Detect which cell encompasses the target text, then output its [x, y] center coordinate. 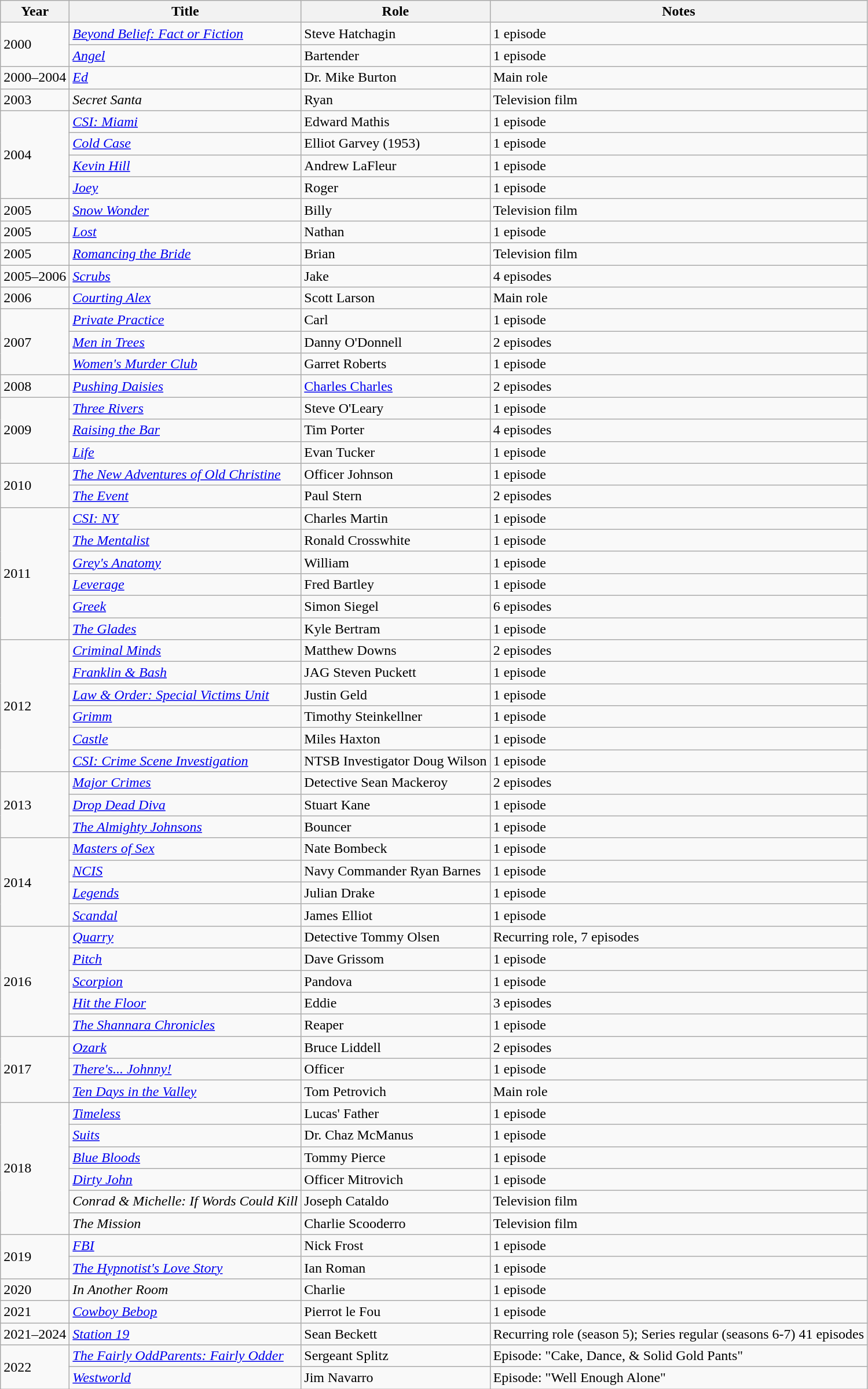
Garret Roberts [395, 364]
Justin Geld [395, 695]
CSI: NY [185, 518]
Simon Siegel [395, 606]
Masters of Sex [185, 849]
Year [35, 12]
2012 [35, 706]
Snow Wonder [185, 210]
Julian Drake [395, 893]
Episode: "Well Enough Alone" [679, 1378]
2011 [35, 573]
Roger [395, 188]
2009 [35, 430]
Ian Roman [395, 1267]
Stuart Kane [395, 805]
Carl [395, 320]
Charles Charles [395, 386]
Andrew LaFleur [395, 166]
2021 [35, 1311]
2021–2024 [35, 1333]
Jim Navarro [395, 1378]
2018 [35, 1168]
NCIS [185, 871]
Major Crimes [185, 783]
Pushing Daisies [185, 386]
Pandova [395, 981]
Courting Alex [185, 298]
The Hypnotist's Love Story [185, 1267]
Reaper [395, 1025]
Timeless [185, 1113]
Lost [185, 232]
Recurring role (season 5); Series regular (seasons 6-7) 41 episodes [679, 1333]
James Elliot [395, 915]
2004 [35, 155]
Notes [679, 12]
Private Practice [185, 320]
Miles Haxton [395, 739]
2016 [35, 981]
Steve O'Leary [395, 408]
Paul Stern [395, 496]
Role [395, 12]
In Another Room [185, 1289]
2019 [35, 1256]
Detective Sean Mackeroy [395, 783]
Ed [185, 78]
Charlie [395, 1289]
JAG Steven Puckett [395, 673]
Grey's Anatomy [185, 562]
2014 [35, 882]
Cowboy Bebop [185, 1311]
Billy [395, 210]
Leverage [185, 584]
Timothy Steinkellner [395, 717]
Blue Bloods [185, 1157]
Lucas' Father [395, 1113]
Officer [395, 1069]
Bruce Liddell [395, 1047]
3 episodes [679, 1003]
6 episodes [679, 606]
Kevin Hill [185, 166]
Secret Santa [185, 100]
Westworld [185, 1378]
2003 [35, 100]
The New Adventures of Old Christine [185, 474]
Matthew Downs [395, 651]
Scott Larson [395, 298]
Tommy Pierce [395, 1157]
Beyond Belief: Fact or Fiction [185, 34]
Men in Trees [185, 342]
Dr. Mike Burton [395, 78]
Cold Case [185, 144]
Episode: "Cake, Dance, & Solid Gold Pants" [679, 1356]
The Fairly OddParents: Fairly Odder [185, 1356]
2017 [35, 1069]
Greek [185, 606]
Station 19 [185, 1333]
Bouncer [395, 827]
Elliot Garvey (1953) [395, 144]
There's... Johnny! [185, 1069]
Dave Grissom [395, 959]
2022 [35, 1367]
The Mentalist [185, 540]
Edward Mathis [395, 122]
2006 [35, 298]
Charlie Scooderro [395, 1223]
Romancing the Bride [185, 254]
Joey [185, 188]
Sergeant Splitz [395, 1356]
Fred Bartley [395, 584]
Life [185, 452]
Bartender [395, 56]
2000 [35, 45]
Nate Bombeck [395, 849]
Pitch [185, 959]
Dirty John [185, 1179]
Scandal [185, 915]
Quarry [185, 937]
Hit the Floor [185, 1003]
Officer Mitrovich [395, 1179]
Ozark [185, 1047]
Officer Johnson [395, 474]
2010 [35, 485]
Scrubs [185, 276]
FBI [185, 1245]
Eddie [395, 1003]
Raising the Bar [185, 430]
2020 [35, 1289]
Suits [185, 1135]
Title [185, 12]
Franklin & Bash [185, 673]
Criminal Minds [185, 651]
Nick Frost [395, 1245]
2007 [35, 342]
Recurring role, 7 episodes [679, 937]
2013 [35, 805]
Angel [185, 56]
CSI: Crime Scene Investigation [185, 761]
NTSB Investigator Doug Wilson [395, 761]
Dr. Chaz McManus [395, 1135]
CSI: Miami [185, 122]
Charles Martin [395, 518]
Danny O'Donnell [395, 342]
Detective Tommy Olsen [395, 937]
Pierrot le Fou [395, 1311]
The Event [185, 496]
Navy Commander Ryan Barnes [395, 871]
Ronald Crosswhite [395, 540]
Brian [395, 254]
2005–2006 [35, 276]
The Glades [185, 628]
Castle [185, 739]
Sean Beckett [395, 1333]
Scorpion [185, 981]
2008 [35, 386]
William [395, 562]
Steve Hatchagin [395, 34]
The Mission [185, 1223]
The Almighty Johnsons [185, 827]
Kyle Bertram [395, 628]
Three Rivers [185, 408]
Jake [395, 276]
Ryan [395, 100]
Women's Murder Club [185, 364]
Ten Days in the Valley [185, 1091]
Evan Tucker [395, 452]
Conrad & Michelle: If Words Could Kill [185, 1201]
The Shannara Chronicles [185, 1025]
Law & Order: Special Victims Unit [185, 695]
Drop Dead Diva [185, 805]
2000–2004 [35, 78]
Tim Porter [395, 430]
Nathan [395, 232]
Joseph Cataldo [395, 1201]
Legends [185, 893]
Grimm [185, 717]
Tom Petrovich [395, 1091]
